Scan for the cell matching the given text and deliver its (X, Y) coordinate at center. 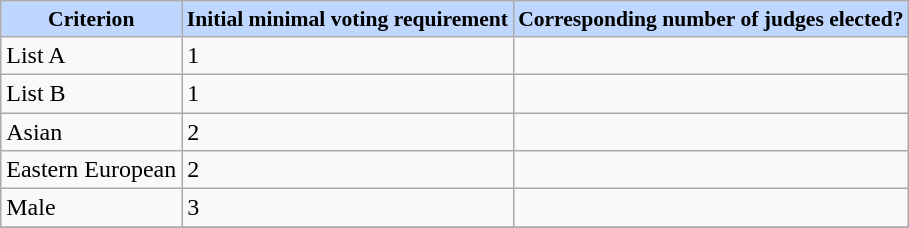
Male (92, 208)
Eastern European (92, 170)
Asian (92, 131)
List B (92, 93)
3 (348, 208)
List A (92, 55)
Initial minimal voting requirement (348, 19)
Criterion (92, 19)
Corresponding number of judges elected? (710, 19)
